Identify which cell holds the provided text, then report its (X, Y) central coordinate. 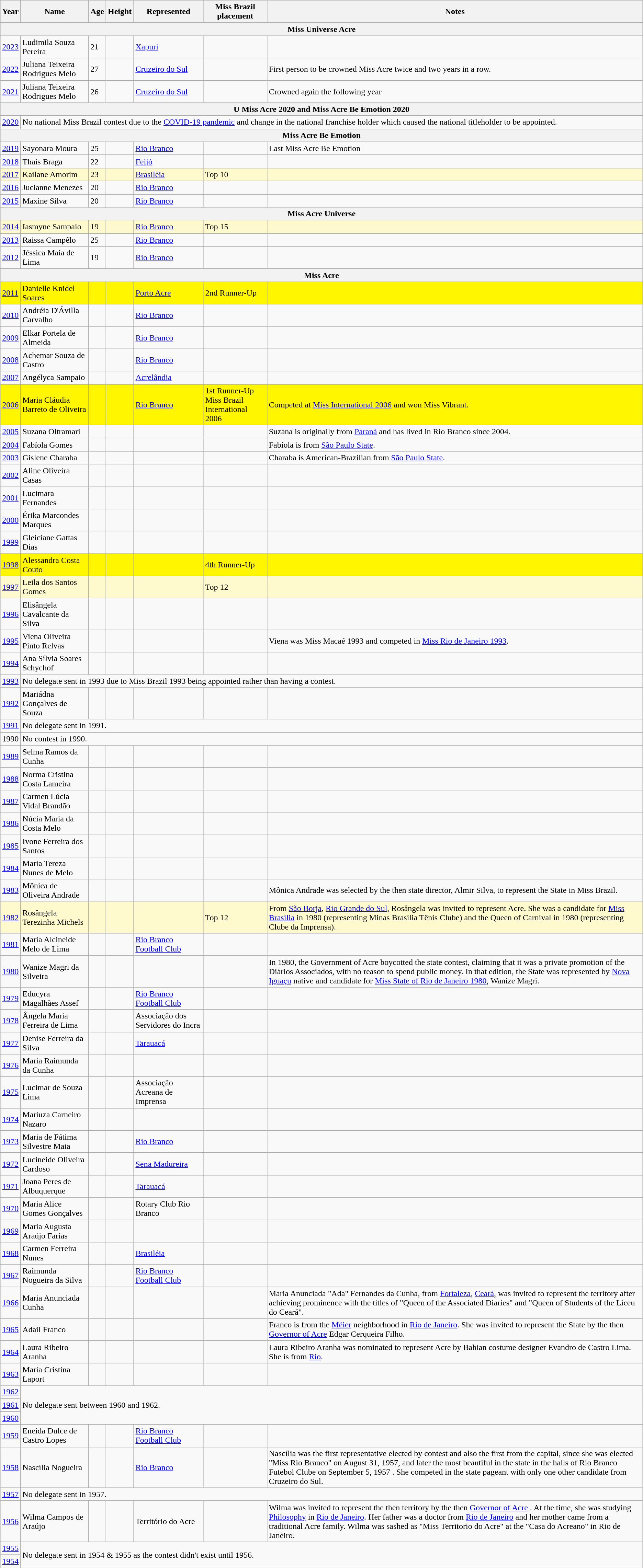
1954 (10, 1561)
1957 (10, 1494)
2005 (10, 431)
1980 (10, 971)
Maria Raimunda da Cunha (55, 1065)
Last Miss Acre Be Emotion (455, 148)
1977 (10, 1043)
2011 (10, 293)
Fabíola is from São Paulo State. (455, 445)
2016 (10, 187)
1958 (10, 1467)
Sena Madureira (168, 1164)
Raimunda Nogueira da Silva (55, 1276)
Norma Cristina Costa Lameira (55, 779)
2022 (10, 69)
Gleiciane Gattas Dias (55, 542)
Raissa Campêlo (55, 240)
Porto Acre (168, 293)
Aline Oliveira Casas (55, 475)
2020 (10, 122)
1964 (10, 1352)
Maria Alcineide Melo de Lima (55, 945)
2007 (10, 378)
Educyra Magalhães Assef (55, 998)
Adail Franco (55, 1330)
1965 (10, 1330)
Joana Peres de Albuquerque (55, 1186)
Maxine Silva (55, 201)
1995 (10, 641)
Eneida Dulce de Castro Lopes (55, 1436)
Fabíola Gomes (55, 445)
27 (97, 69)
Viena was Miss Macaé 1993 and competed in Miss Rio de Janeiro 1993. (455, 641)
Nascília Nogueira (55, 1467)
No contest in 1990. (332, 739)
23 (97, 174)
2001 (10, 498)
Elkar Portela de Almeida (55, 338)
2009 (10, 338)
1997 (10, 587)
1994 (10, 663)
1981 (10, 945)
Miss Brazil placement (235, 12)
Maria Tereza Nunes de Melo (55, 868)
No delegate sent between 1960 and 1962. (332, 1405)
1963 (10, 1374)
1976 (10, 1065)
2006 (10, 404)
1989 (10, 757)
2002 (10, 475)
Laura Ribeiro Aranha (55, 1352)
2004 (10, 445)
Rosângela Terezinha Michels (55, 918)
1962 (10, 1392)
2010 (10, 315)
Maria de Fátima Silvestre Maia (55, 1142)
U Miss Acre 2020 and Miss Acre Be Emotion 2020 (321, 109)
Danielle Knidel Soares (55, 293)
Iasmyne Sampaio (55, 227)
1982 (10, 918)
2000 (10, 520)
First person to be crowned Miss Acre twice and two years in a row. (455, 69)
Charaba is American-Brazilian from São Paulo State. (455, 458)
2015 (10, 201)
2021 (10, 91)
Viena Oliveira Pinto Relvas (55, 641)
Mônica Andrade was selected by the then state director, Almir Silva, to represent the State in Miss Brazil. (455, 890)
Mariuza Carneiro Nazaro (55, 1119)
Maria Cláudia Barreto de Oliveira (55, 404)
1969 (10, 1231)
Ângela Maria Ferreira de Lima (55, 1021)
Mariádna Gonçalves de Souza (55, 703)
Território do Acre (168, 1521)
1993 (10, 681)
Ludimila Souza Pereira (55, 47)
1983 (10, 890)
Érika Marcondes Marques (55, 520)
2019 (10, 148)
No delegate sent in 1991. (332, 726)
Maria Alice Gomes Gonçalves (55, 1208)
Name (55, 12)
1991 (10, 726)
Lucimar de Souza Lima (55, 1092)
Rotary Club Rio Branco (168, 1208)
Gislene Charaba (55, 458)
1956 (10, 1521)
Carmen Ferreira Nunes (55, 1254)
Leila dos Santos Gomes (55, 587)
Competed at Miss International 2006 and won Miss Vibrant. (455, 404)
Jucianne Menezes (55, 187)
2013 (10, 240)
Ivone Ferreira dos Santos (55, 846)
Thaís Braga (55, 161)
1960 (10, 1418)
1st Runner-UpMiss Brazil International 2006 (235, 404)
Lucineide Oliveira Cardoso (55, 1164)
1987 (10, 801)
Wilma Campos de Araújo (55, 1521)
Miss Acre (321, 275)
Crowned again the following year (455, 91)
4th Runner-Up (235, 565)
1984 (10, 868)
Carmen Lúcia Vidal Brandão (55, 801)
Maria Anunciada Cunha (55, 1303)
Franco is from the Méier neighborhood in Rio de Janeiro. She was invited to represent the State by the then Governor of Acre Edgar Cerqueira Filho. (455, 1330)
Alessandra Costa Couto (55, 565)
1967 (10, 1276)
1974 (10, 1119)
1966 (10, 1303)
Notes (455, 12)
Top 15 (235, 227)
Miss Universe Acre (321, 29)
Elisângela Cavalcante da Silva (55, 614)
Angélyca Sampaio (55, 378)
Ana Sílvia Soares Schychof (55, 663)
1996 (10, 614)
2014 (10, 227)
Selma Ramos da Cunha (55, 757)
Denise Ferreira da Silva (55, 1043)
1992 (10, 703)
1999 (10, 542)
Associação Acreana de Imprensa (168, 1092)
Núcia Maria da Costa Melo (55, 823)
Lucimara Fernandes (55, 498)
Top 10 (235, 174)
No delegate sent in 1954 & 1955 as the contest didn't exist until 1956. (332, 1555)
1978 (10, 1021)
2003 (10, 458)
No delegate sent in 1993 due to Miss Brazil 1993 being appointed rather than having a contest. (332, 681)
Represented (168, 12)
2008 (10, 360)
Kailane Amorim (55, 174)
Miss Acre Be Emotion (321, 135)
Laura Ribeiro Aranha was nominated to represent Acre by Bahian costume designer Evandro de Castro Lima. She is from Rio. (455, 1352)
Miss Acre Universe (321, 214)
Wanize Magri da Silveira (55, 971)
26 (97, 91)
Height (120, 12)
Mônica de Oliveira Andrade (55, 890)
1986 (10, 823)
1972 (10, 1164)
Year (10, 12)
Suzana is originally from Paraná and has lived in Rio Branco since 2004. (455, 431)
1985 (10, 846)
Acrelândia (168, 378)
2018 (10, 161)
1979 (10, 998)
Xapuri (168, 47)
Maria Augusta Araújo Farias (55, 1231)
2017 (10, 174)
1968 (10, 1254)
1990 (10, 739)
No delegate sent in 1957. (332, 1494)
Jéssica Maia de Lima (55, 257)
1975 (10, 1092)
2023 (10, 47)
Andréia D'Ávilla Carvalho (55, 315)
Suzana Oltramari (55, 431)
1961 (10, 1405)
1970 (10, 1208)
Achemar Souza de Castro (55, 360)
Sayonara Moura (55, 148)
1973 (10, 1142)
1988 (10, 779)
Age (97, 12)
2nd Runner-Up (235, 293)
22 (97, 161)
1955 (10, 1548)
21 (97, 47)
1971 (10, 1186)
Maria Cristina Laport (55, 1374)
2012 (10, 257)
1959 (10, 1436)
Feijó (168, 161)
1998 (10, 565)
Associação dos Servidores do Incra (168, 1021)
